Provide the (X, Y) coordinate of the cell's center where the given text is located.  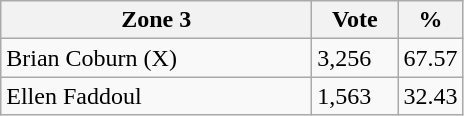
32.43 (430, 96)
3,256 (355, 58)
Zone 3 (156, 20)
1,563 (355, 96)
Vote (355, 20)
% (430, 20)
67.57 (430, 58)
Ellen Faddoul (156, 96)
Brian Coburn (X) (156, 58)
